Return the [X, Y] coordinate for the center point of the cell that contains the specified text.  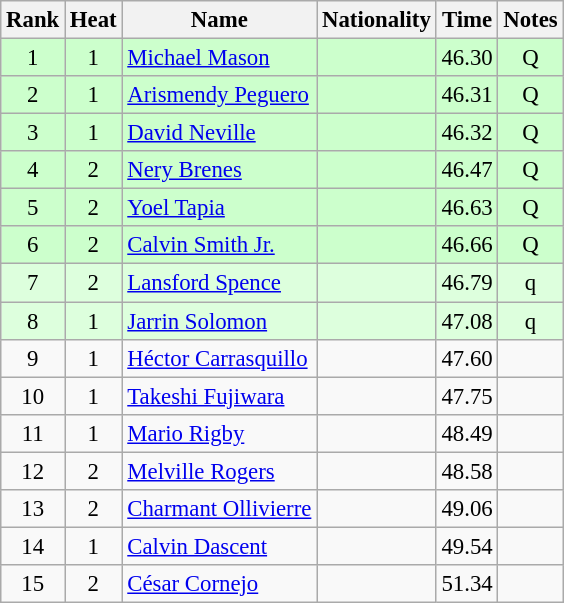
11 [33, 433]
3 [33, 133]
48.49 [467, 433]
Lansford Spence [220, 283]
Rank [33, 20]
David Neville [220, 133]
47.75 [467, 396]
49.06 [467, 509]
14 [33, 546]
47.08 [467, 321]
Notes [530, 20]
10 [33, 396]
6 [33, 245]
46.66 [467, 245]
Name [220, 20]
46.30 [467, 58]
Calvin Smith Jr. [220, 245]
Yoel Tapia [220, 208]
Takeshi Fujiwara [220, 396]
7 [33, 283]
46.47 [467, 170]
Time [467, 20]
Michael Mason [220, 58]
46.63 [467, 208]
4 [33, 170]
8 [33, 321]
César Cornejo [220, 584]
Melville Rogers [220, 471]
49.54 [467, 546]
Heat [94, 20]
51.34 [467, 584]
48.58 [467, 471]
15 [33, 584]
5 [33, 208]
46.32 [467, 133]
Jarrin Solomon [220, 321]
46.31 [467, 95]
Arismendy Peguero [220, 95]
9 [33, 358]
Mario Rigby [220, 433]
12 [33, 471]
Charmant Ollivierre [220, 509]
Calvin Dascent [220, 546]
Nationality [376, 20]
Nery Brenes [220, 170]
47.60 [467, 358]
46.79 [467, 283]
13 [33, 509]
Héctor Carrasquillo [220, 358]
